Return (x, y) of the center of cell containing provided text 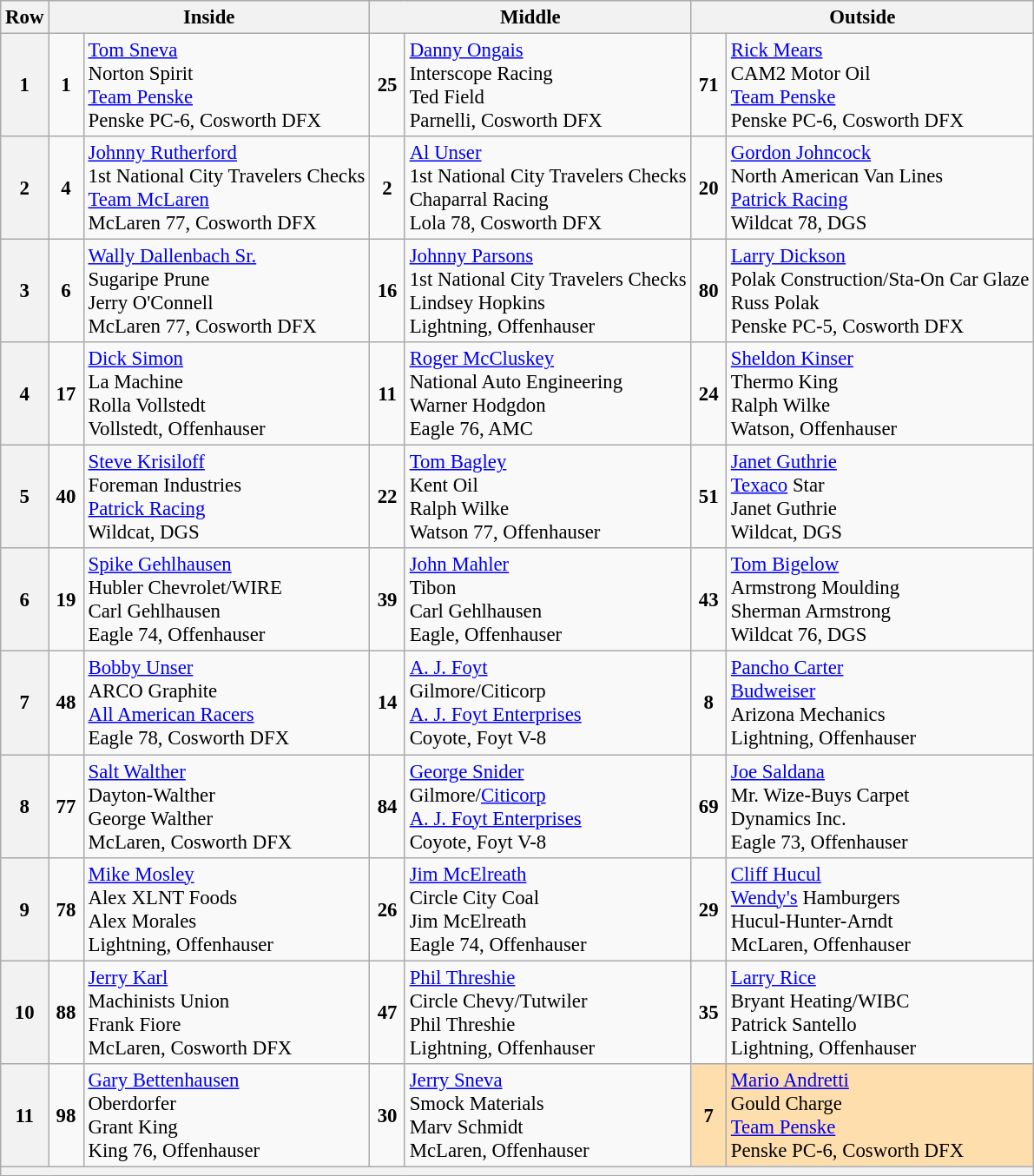
43 (708, 601)
29 (708, 908)
George SniderGilmore/CiticorpA. J. Foyt EnterprisesCoyote, Foyt V-8 (548, 806)
47 (387, 1013)
Jerry KarlMachinists UnionFrank FioreMcLaren, Cosworth DFX (227, 1013)
Bobby Unser ARCO GraphiteAll American RacersEagle 78, Cosworth DFX (227, 704)
48 (66, 704)
Salt WaltherDayton-WaltherGeorge WaltherMcLaren, Cosworth DFX (227, 806)
9 (24, 908)
Johnny Parsons1st National City Travelers ChecksLindsey HopkinsLightning, Offenhauser (548, 292)
26 (387, 908)
Al Unser 1st National City Travelers ChecksChaparral RacingLola 78, Cosworth DFX (548, 188)
Johnny Rutherford 1st National City Travelers ChecksTeam McLarenMcLaren 77, Cosworth DFX (227, 188)
Mario Andretti Gould ChargeTeam PenskePenske PC-6, Cosworth DFX (879, 1115)
Tom BigelowArmstrong MouldingSherman ArmstrongWildcat 76, DGS (879, 601)
Gordon Johncock North American Van LinesPatrick RacingWildcat 78, DGS (879, 188)
71 (708, 85)
Inside (209, 17)
22 (387, 497)
Tom Bagley Kent OilRalph WilkeWatson 77, Offenhauser (548, 497)
Middle (530, 17)
Dick SimonLa MachineRolla VollstedtVollstedt, Offenhauser (227, 394)
John MahlerTibonCarl GehlhausenEagle, Offenhauser (548, 601)
Jim McElreathCircle City CoalJim McElreathEagle 74, Offenhauser (548, 908)
14 (387, 704)
Sheldon KinserThermo KingRalph WilkeWatson, Offenhauser (879, 394)
17 (66, 394)
Wally Dallenbach Sr.Sugaripe PruneJerry O'ConnellMcLaren 77, Cosworth DFX (227, 292)
Row (24, 17)
69 (708, 806)
77 (66, 806)
Jerry SnevaSmock MaterialsMarv SchmidtMcLaren, Offenhauser (548, 1115)
39 (387, 601)
78 (66, 908)
Larry DicksonPolak Construction/Sta-On Car GlazeRuss PolakPenske PC-5, Cosworth DFX (879, 292)
84 (387, 806)
Joe Saldana Mr. Wize-Buys CarpetDynamics Inc.Eagle 73, Offenhauser (879, 806)
Roger McCluskeyNational Auto EngineeringWarner HodgdonEagle 76, AMC (548, 394)
51 (708, 497)
Spike GehlhausenHubler Chevrolet/WIRECarl GehlhausenEagle 74, Offenhauser (227, 601)
98 (66, 1115)
88 (66, 1013)
Pancho CarterBudweiserArizona MechanicsLightning, Offenhauser (879, 704)
5 (24, 497)
30 (387, 1115)
40 (66, 497)
35 (708, 1013)
Rick Mears CAM2 Motor OilTeam PenskePenske PC-6, Cosworth DFX (879, 85)
Janet GuthrieTexaco StarJanet GuthrieWildcat, DGS (879, 497)
3 (24, 292)
16 (387, 292)
20 (708, 188)
10 (24, 1013)
Outside (863, 17)
Phil Threshie Circle Chevy/TutwilerPhil ThreshieLightning, Offenhauser (548, 1013)
Danny OngaisInterscope RacingTed FieldParnelli, Cosworth DFX (548, 85)
Cliff HuculWendy's HamburgersHucul-Hunter-ArndtMcLaren, Offenhauser (879, 908)
80 (708, 292)
Mike MosleyAlex XLNT FoodsAlex MoralesLightning, Offenhauser (227, 908)
Steve KrisiloffForeman IndustriesPatrick RacingWildcat, DGS (227, 497)
A. J. Foyt Gilmore/CiticorpA. J. Foyt EnterprisesCoyote, Foyt V-8 (548, 704)
Tom SnevaNorton SpiritTeam PenskePenske PC-6, Cosworth DFX (227, 85)
Gary BettenhausenOberdorferGrant KingKing 76, Offenhauser (227, 1115)
Larry Rice Bryant Heating/WIBCPatrick SantelloLightning, Offenhauser (879, 1013)
24 (708, 394)
25 (387, 85)
19 (66, 601)
